Extract the (x, y) coordinate from the center of the cell holding the provided text.  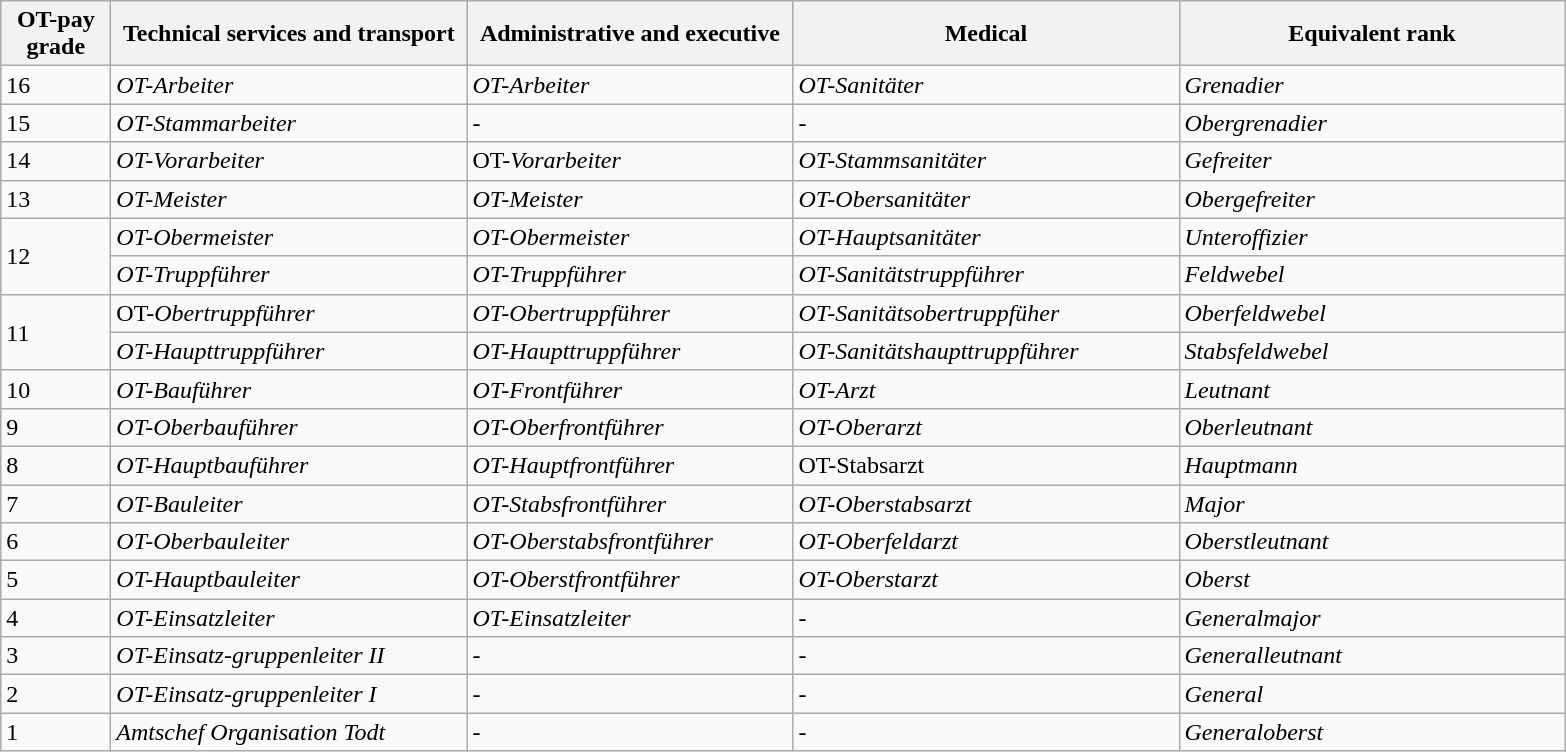
OT-Oberstarzt (986, 580)
Generaloberst (1372, 732)
Generalleutnant (1372, 656)
OT-Oberfeldarzt (986, 542)
OT-Bauleiter (289, 503)
OT-Bauführer (289, 389)
4 (56, 618)
OT-Stammarbeiter (289, 123)
12 (56, 256)
Hauptmann (1372, 465)
OT-Hauptfrontführer (630, 465)
OT-Oberbauführer (289, 427)
OT-Sanitätstruppführer (986, 275)
2 (56, 694)
OT-Sanitäter (986, 85)
8 (56, 465)
OT-Obersanitäter (986, 199)
1 (56, 732)
Oberfeldwebel (1372, 313)
Obergefreiter (1372, 199)
Oberleutnant (1372, 427)
OT-Sanitätsobertruppfüher (986, 313)
OT-Stabsarzt (986, 465)
OT-Arzt (986, 389)
16 (56, 85)
Equivalent rank (1372, 34)
OT-Stammsanitäter (986, 161)
OT-Oberstabsfrontführer (630, 542)
7 (56, 503)
Gefreiter (1372, 161)
5 (56, 580)
Administrative and executive (630, 34)
OT-Oberstabsarzt (986, 503)
OT-Oberbauleiter (289, 542)
15 (56, 123)
Feldwebel (1372, 275)
OT-Hauptbauführer (289, 465)
OT-Hauptbauleiter (289, 580)
OT-Oberstfrontführer (630, 580)
Amtschef Organisation Todt (289, 732)
Grenadier (1372, 85)
Oberstleutnant (1372, 542)
14 (56, 161)
Oberst (1372, 580)
10 (56, 389)
Obergrenadier (1372, 123)
OT-Sanitätshaupttruppführer (986, 351)
OT-Oberfrontführer (630, 427)
13 (56, 199)
OT-Stabsfrontführer (630, 503)
Generalmajor (1372, 618)
OT-pay grade (56, 34)
General (1372, 694)
9 (56, 427)
OT-Frontführer (630, 389)
3 (56, 656)
Unteroffizier (1372, 237)
Stabsfeldwebel (1372, 351)
OT-Einsatz-gruppenleiter II (289, 656)
Leutnant (1372, 389)
Medical (986, 34)
OT-Einsatz-gruppenleiter I (289, 694)
OT-Hauptsanitäter (986, 237)
Technical services and transport (289, 34)
Major (1372, 503)
11 (56, 332)
OT-Oberarzt (986, 427)
6 (56, 542)
